Output the (x, y) coordinate of the center of the cell containing the given text.  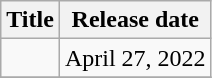
Release date (135, 20)
Title (30, 20)
April 27, 2022 (135, 58)
